For the text-containing cell, return its midpoint in (x, y) coordinate format. 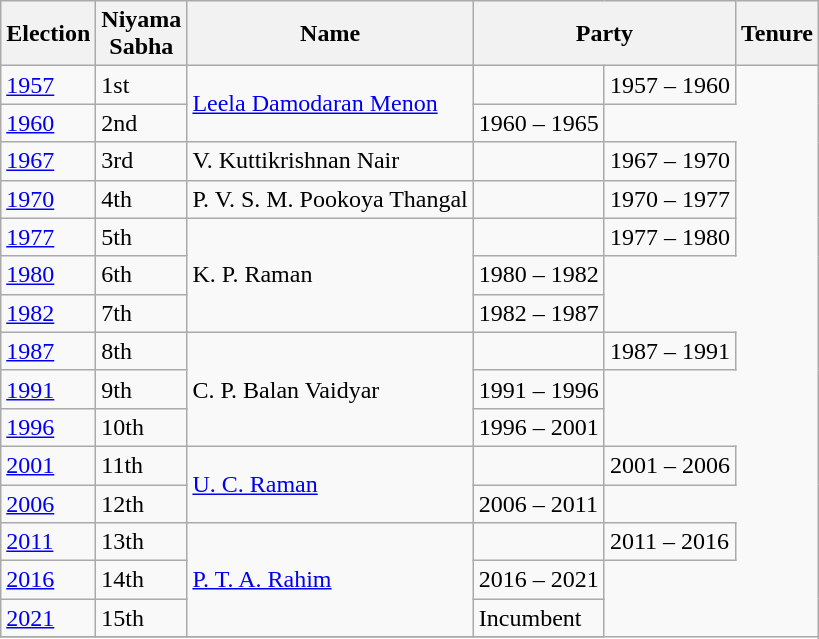
1957 (48, 85)
2016 (48, 580)
9th (142, 389)
1982 (48, 313)
10th (142, 427)
1960 – 1965 (538, 123)
V. Kuttikrishnan Nair (330, 161)
C. P. Balan Vaidyar (330, 389)
2006 – 2011 (538, 503)
1977 – 1980 (670, 237)
1967 (48, 161)
1980 (48, 275)
11th (142, 465)
4th (142, 199)
1982 – 1987 (538, 313)
14th (142, 580)
P. T. A. Rahim (330, 580)
1996 – 2001 (538, 427)
7th (142, 313)
12th (142, 503)
1957 – 1960 (670, 85)
K. P. Raman (330, 275)
1991 (48, 389)
5th (142, 237)
2001 (48, 465)
15th (142, 618)
3rd (142, 161)
1967 – 1970 (670, 161)
1977 (48, 237)
2011 (48, 542)
1st (142, 85)
Party (604, 34)
2001 – 2006 (670, 465)
1970 (48, 199)
2021 (48, 618)
1991 – 1996 (538, 389)
2011 – 2016 (670, 542)
1960 (48, 123)
Incumbent (538, 618)
1980 – 1982 (538, 275)
1970 – 1977 (670, 199)
U. C. Raman (330, 484)
8th (142, 351)
2nd (142, 123)
1987 – 1991 (670, 351)
6th (142, 275)
2006 (48, 503)
P. V. S. M. Pookoya Thangal (330, 199)
NiyamaSabha (142, 34)
Leela Damodaran Menon (330, 104)
Tenure (776, 34)
Name (330, 34)
1987 (48, 351)
1996 (48, 427)
Election (48, 34)
2016 – 2021 (538, 580)
13th (142, 542)
